Scan for the cell matching the given text and deliver its (x, y) coordinate at center. 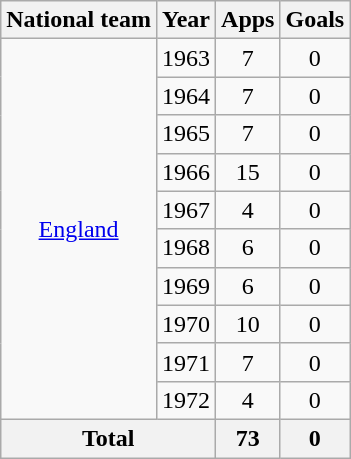
10 (248, 324)
1963 (186, 58)
1967 (186, 210)
1972 (186, 400)
National team (79, 20)
1965 (186, 134)
Total (108, 438)
1970 (186, 324)
Year (186, 20)
1966 (186, 172)
73 (248, 438)
England (79, 230)
1969 (186, 286)
1971 (186, 362)
15 (248, 172)
Goals (315, 20)
1964 (186, 96)
Apps (248, 20)
1968 (186, 248)
